Capture the cell that displays the provided text and extract its (X, Y) central coordinate. 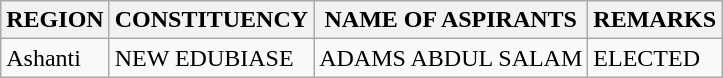
CONSTITUENCY (211, 20)
REGION (55, 20)
Ashanti (55, 58)
REMARKS (655, 20)
NAME OF ASPIRANTS (451, 20)
ELECTED (655, 58)
NEW EDUBIASE (211, 58)
ADAMS ABDUL SALAM (451, 58)
